From the cell containing the given text, extract its center point as [x, y] coordinate. 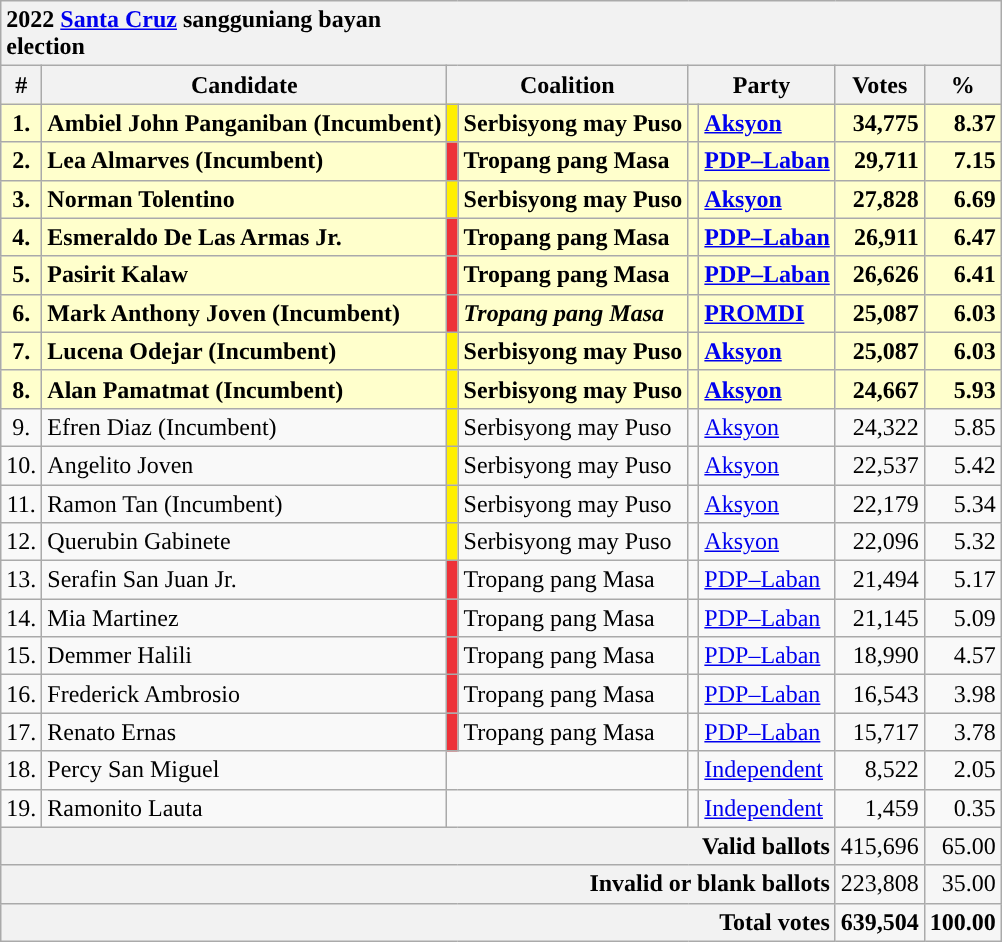
5. [22, 275]
6. [22, 313]
Serafin San Juan Jr. [244, 580]
Party [762, 85]
12. [22, 542]
5.32 [962, 542]
8. [22, 389]
21,494 [880, 580]
0.35 [962, 808]
5.09 [962, 618]
13. [22, 580]
Querubin Gabinete [244, 542]
5.93 [962, 389]
Renato Ernas [244, 732]
2. [22, 161]
24,667 [880, 389]
Coalition [568, 85]
6.47 [962, 237]
Efren Diaz (Incumbent) [244, 427]
5.42 [962, 465]
16,543 [880, 694]
Lea Almarves (Incumbent) [244, 161]
22,537 [880, 465]
Pasirit Kalaw [244, 275]
15. [22, 656]
Ramon Tan (Incumbent) [244, 503]
100.00 [962, 922]
34,775 [880, 123]
1. [22, 123]
Demmer Halili [244, 656]
19. [22, 808]
Ramonito Lauta [244, 808]
4. [22, 237]
# [22, 85]
639,504 [880, 922]
14. [22, 618]
21,145 [880, 618]
22,096 [880, 542]
Angelito Joven [244, 465]
27,828 [880, 199]
8,522 [880, 770]
8.37 [962, 123]
15,717 [880, 732]
7. [22, 351]
3.78 [962, 732]
Invalid or blank ballots [418, 884]
26,626 [880, 275]
65.00 [962, 846]
1,459 [880, 808]
7.15 [962, 161]
2.05 [962, 770]
26,911 [880, 237]
3. [22, 199]
PROMDI [767, 313]
Alan Pamatmat (Incumbent) [244, 389]
16. [22, 694]
4.57 [962, 656]
Valid ballots [418, 846]
22,179 [880, 503]
10. [22, 465]
Ambiel John Panganiban (Incumbent) [244, 123]
6.41 [962, 275]
Total votes [418, 922]
Percy San Miguel [244, 770]
Norman Tolentino [244, 199]
35.00 [962, 884]
18. [22, 770]
9. [22, 427]
415,696 [880, 846]
Mia Martinez [244, 618]
5.85 [962, 427]
Frederick Ambrosio [244, 694]
Lucena Odejar (Incumbent) [244, 351]
29,711 [880, 161]
2022 Santa Cruz sangguniang bayanelection [502, 34]
5.17 [962, 580]
6.69 [962, 199]
Mark Anthony Joven (Incumbent) [244, 313]
3.98 [962, 694]
Votes [880, 85]
5.34 [962, 503]
Esmeraldo De Las Armas Jr. [244, 237]
11. [22, 503]
24,322 [880, 427]
% [962, 85]
Candidate [244, 85]
223,808 [880, 884]
17. [22, 732]
18,990 [880, 656]
